Scan for the cell matching the given text and deliver its [x, y] coordinate at center. 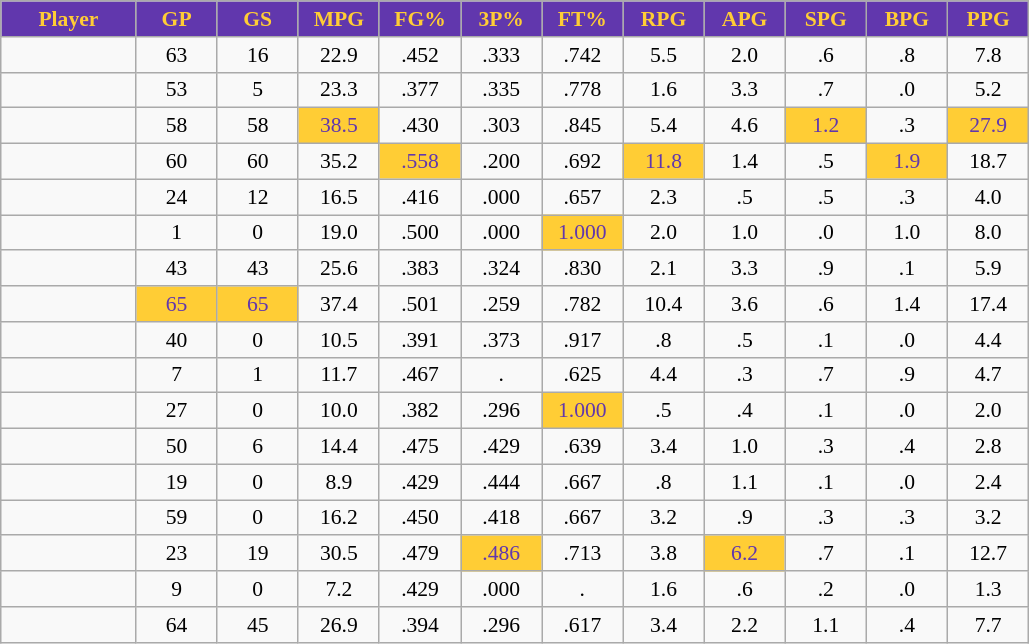
.692 [582, 162]
BPG [906, 19]
16.2 [338, 518]
.377 [420, 90]
63 [176, 55]
.324 [502, 269]
.416 [420, 197]
16.5 [338, 197]
59 [176, 518]
.657 [582, 197]
FT% [582, 19]
SPG [826, 19]
.486 [502, 554]
10.5 [338, 340]
2.3 [664, 197]
22.9 [338, 55]
6.2 [744, 554]
25.6 [338, 269]
.450 [420, 518]
.2 [826, 589]
.373 [502, 340]
1.2 [826, 126]
.382 [420, 411]
64 [176, 625]
4.7 [988, 375]
.782 [582, 304]
.830 [582, 269]
GS [258, 19]
2.2 [744, 625]
11.8 [664, 162]
.500 [420, 233]
.383 [420, 269]
4.0 [988, 197]
38.5 [338, 126]
3.8 [664, 554]
2.8 [988, 447]
.444 [502, 482]
.259 [502, 304]
16 [258, 55]
5.5 [664, 55]
5 [258, 90]
3.6 [744, 304]
7.8 [988, 55]
4.6 [744, 126]
FG% [420, 19]
30.5 [338, 554]
.778 [582, 90]
PPG [988, 19]
5.2 [988, 90]
.639 [582, 447]
APG [744, 19]
2.1 [664, 269]
53 [176, 90]
.452 [420, 55]
.845 [582, 126]
.333 [502, 55]
.917 [582, 340]
17.4 [988, 304]
19.0 [338, 233]
2.4 [988, 482]
.335 [502, 90]
50 [176, 447]
.303 [502, 126]
1.9 [906, 162]
.418 [502, 518]
9 [176, 589]
.200 [502, 162]
.391 [420, 340]
MPG [338, 19]
1.3 [988, 589]
.617 [582, 625]
26.9 [338, 625]
RPG [664, 19]
.475 [420, 447]
.479 [420, 554]
.558 [420, 162]
7 [176, 375]
18.7 [988, 162]
27.9 [988, 126]
.625 [582, 375]
.501 [420, 304]
7.7 [988, 625]
14.4 [338, 447]
12.7 [988, 554]
.394 [420, 625]
12 [258, 197]
35.2 [338, 162]
23 [176, 554]
45 [258, 625]
27 [176, 411]
24 [176, 197]
GP [176, 19]
.742 [582, 55]
37.4 [338, 304]
23.3 [338, 90]
40 [176, 340]
6 [258, 447]
5.4 [664, 126]
.713 [582, 554]
8.9 [338, 482]
10.4 [664, 304]
3P% [502, 19]
.430 [420, 126]
11.7 [338, 375]
10.0 [338, 411]
Player [68, 19]
8.0 [988, 233]
7.2 [338, 589]
5.9 [988, 269]
.467 [420, 375]
